Pinpoint the cell where the given text exists, returning its (x, y) midpoint coordinate. 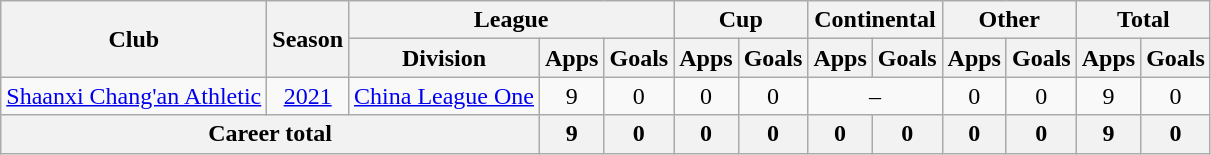
Season (308, 39)
Continental (875, 20)
Division (444, 58)
Cup (741, 20)
League (512, 20)
China League One (444, 96)
Club (134, 39)
2021 (308, 96)
Other (1009, 20)
Shaanxi Chang'an Athletic (134, 96)
Total (1143, 20)
– (875, 96)
Career total (270, 134)
